Find where the given text appears and provide that cell's center as (x, y) coordinate. 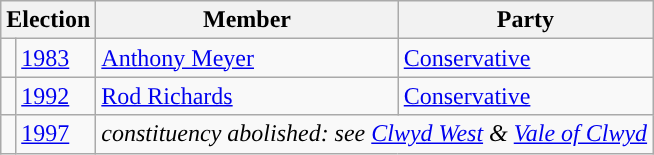
1983 (56, 58)
Member (247, 20)
Party (525, 20)
constituency abolished: see Clwyd West & Vale of Clwyd (374, 134)
1992 (56, 96)
Anthony Meyer (247, 58)
Rod Richards (247, 96)
Election (48, 20)
1997 (56, 134)
